Detect which cell encompasses the target text, then output its (x, y) center coordinate. 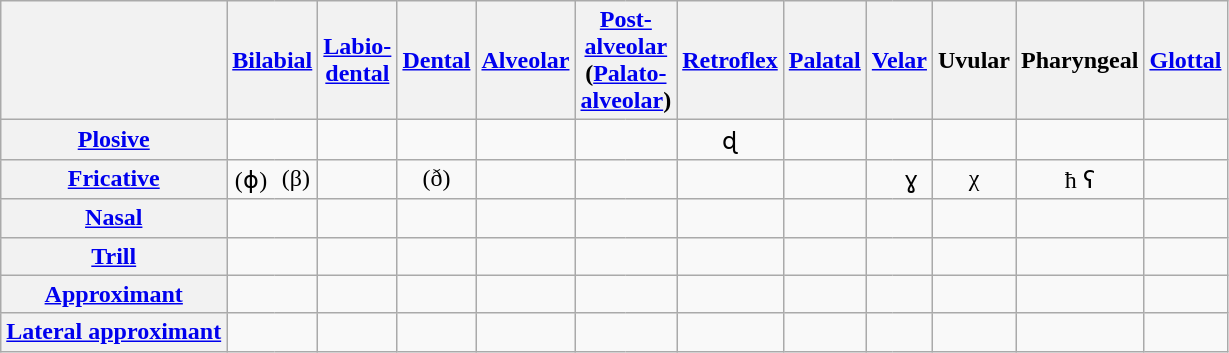
χ (974, 179)
Glottal (1186, 60)
Velar (899, 60)
ɣ (912, 179)
(β) (296, 179)
(ɸ) (251, 179)
Lateral approximant (114, 332)
Retroflex (730, 60)
Plosive (114, 140)
(ð) (436, 179)
Labio-dental (358, 60)
Trill (114, 256)
Alveolar (526, 60)
Post-alveolar(Palato-alveolar) (626, 60)
Nasal (114, 218)
Bilabial (272, 60)
ħ ʕ (1080, 179)
Uvular (974, 60)
ɖ (730, 140)
Fricative (114, 179)
Palatal (824, 60)
Pharyngeal (1080, 60)
Approximant (114, 294)
Dental (436, 60)
